Pinpoint the cell where the given text exists, returning its [x, y] midpoint coordinate. 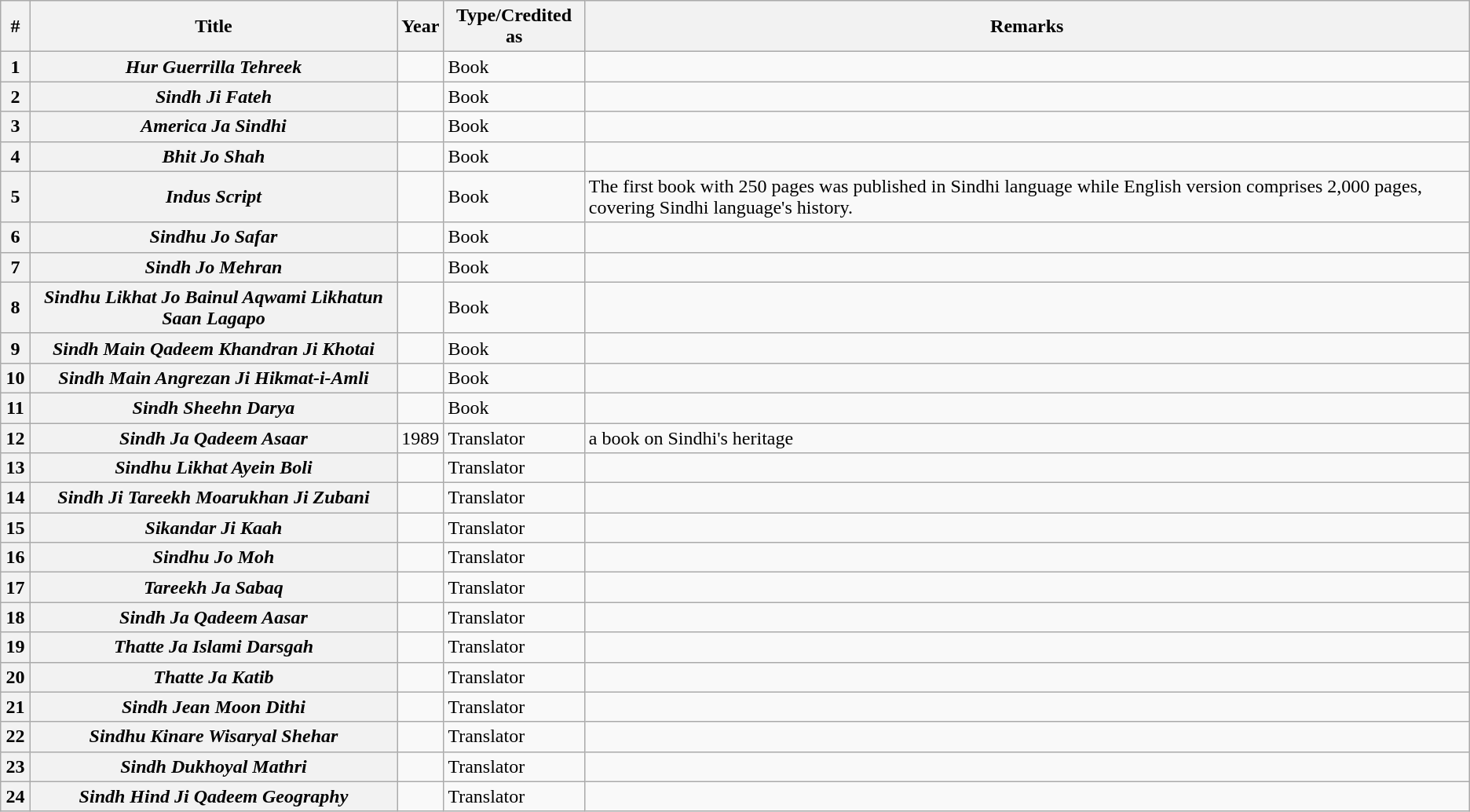
23 [16, 766]
Sindh Hind Ji Qadeem Geography [214, 796]
Type/Credited as [514, 27]
Sindh Dukhoyal Mathri [214, 766]
4 [16, 156]
Year [421, 27]
1 [16, 67]
America Ja Sindhi [214, 126]
Sindhu Kinare Wisaryal Shehar [214, 737]
12 [16, 437]
9 [16, 348]
3 [16, 126]
22 [16, 737]
Sindh Main Angrezan Ji Hikmat-i-Amli [214, 378]
20 [16, 677]
Sindh Sheehn Darya [214, 408]
Sindh Jo Mehran [214, 267]
Sindh Ja Qadeem Asaar [214, 437]
Sindhu Jo Moh [214, 558]
Sikandar Ji Kaah [214, 528]
Indus Script [214, 196]
15 [16, 528]
Sindh Ji Tareekh Moarukhan Ji Zubani [214, 498]
Tareekh Ja Sabaq [214, 587]
11 [16, 408]
21 [16, 707]
24 [16, 796]
13 [16, 468]
2 [16, 97]
Sindh Jean Moon Dithi [214, 707]
Remarks [1027, 27]
The first book with 250 pages was published in Sindhi language while English version comprises 2,000 pages, covering Sindhi language's history. [1027, 196]
Sindh Main Qadeem Khandran Ji Khotai [214, 348]
10 [16, 378]
Thatte Ja Katib [214, 677]
Sindhu Likhat Jo Bainul Aqwami Likhatun Saan Lagapo [214, 308]
a book on Sindhi's heritage [1027, 437]
5 [16, 196]
17 [16, 587]
Thatte Ja Islami Darsgah [214, 647]
7 [16, 267]
8 [16, 308]
Sindh Ji Fateh [214, 97]
16 [16, 558]
# [16, 27]
Title [214, 27]
14 [16, 498]
Bhit Jo Shah [214, 156]
6 [16, 237]
19 [16, 647]
Sindhu Jo Safar [214, 237]
1989 [421, 437]
Sindhu Likhat Ayein Boli [214, 468]
Sindh Ja Qadeem Aasar [214, 617]
Hur Guerrilla Tehreek [214, 67]
18 [16, 617]
